Scan for the cell matching the given text and deliver its [X, Y] coordinate at center. 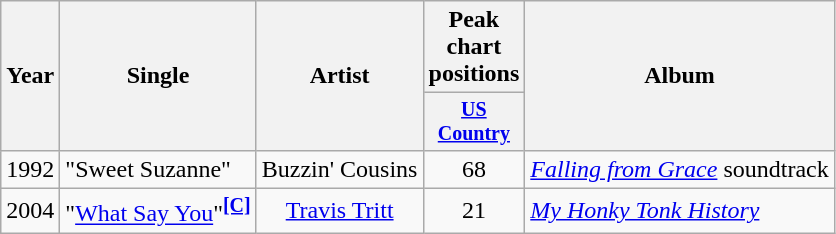
Album [680, 76]
68 [474, 169]
"Sweet Suzanne" [158, 169]
21 [474, 210]
Peak chartpositions [474, 47]
1992 [30, 169]
Single [158, 76]
US Country [474, 122]
Artist [340, 76]
Falling from Grace soundtrack [680, 169]
My Honky Tonk History [680, 210]
Travis Tritt [340, 210]
"What Say You"[C] [158, 210]
2004 [30, 210]
Year [30, 76]
Buzzin' Cousins [340, 169]
